Find where the given text appears and provide that cell's center as [x, y] coordinate. 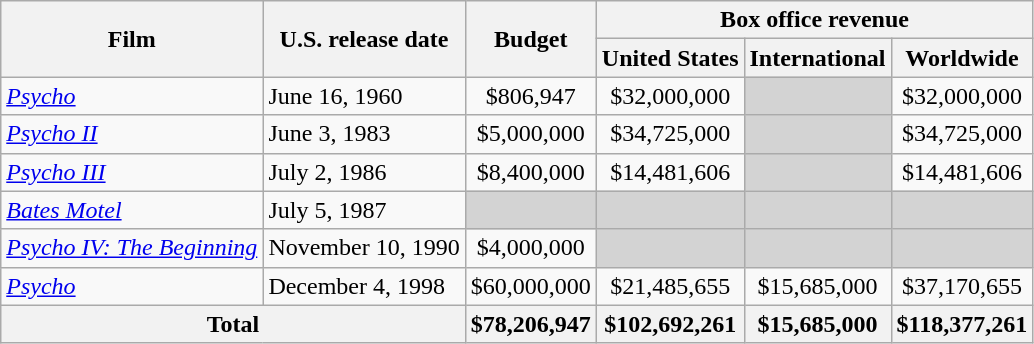
July 5, 1987 [364, 210]
Psycho II [132, 134]
$102,692,261 [670, 324]
U.S. release date [364, 39]
Psycho III [132, 172]
$37,170,655 [962, 286]
June 16, 1960 [364, 96]
Total [233, 324]
$4,000,000 [530, 248]
Bates Motel [132, 210]
United States [670, 58]
December 4, 1998 [364, 286]
International [818, 58]
$60,000,000 [530, 286]
November 10, 1990 [364, 248]
June 3, 1983 [364, 134]
$806,947 [530, 96]
$78,206,947 [530, 324]
Budget [530, 39]
Film [132, 39]
$118,377,261 [962, 324]
$21,485,655 [670, 286]
$8,400,000 [530, 172]
Worldwide [962, 58]
July 2, 1986 [364, 172]
Box office revenue [814, 20]
Psycho IV: The Beginning [132, 248]
$5,000,000 [530, 134]
